Extract the (X, Y) coordinate from the center of the cell holding the provided text.  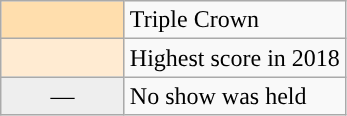
Highest score in 2018 (234, 58)
— (63, 96)
Triple Crown (234, 20)
No show was held (234, 96)
